Output the (x, y) coordinate of the center of the cell containing the given text.  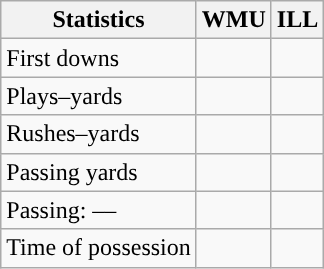
ILL (297, 20)
First downs (99, 58)
WMU (234, 20)
Passing yards (99, 172)
Time of possession (99, 248)
Passing: –– (99, 210)
Plays–yards (99, 96)
Statistics (99, 20)
Rushes–yards (99, 134)
